Detect which cell encompasses the target text, then output its (x, y) center coordinate. 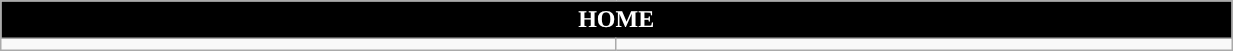
HOME (616, 20)
